For the text-containing cell, return its midpoint in [x, y] coordinate format. 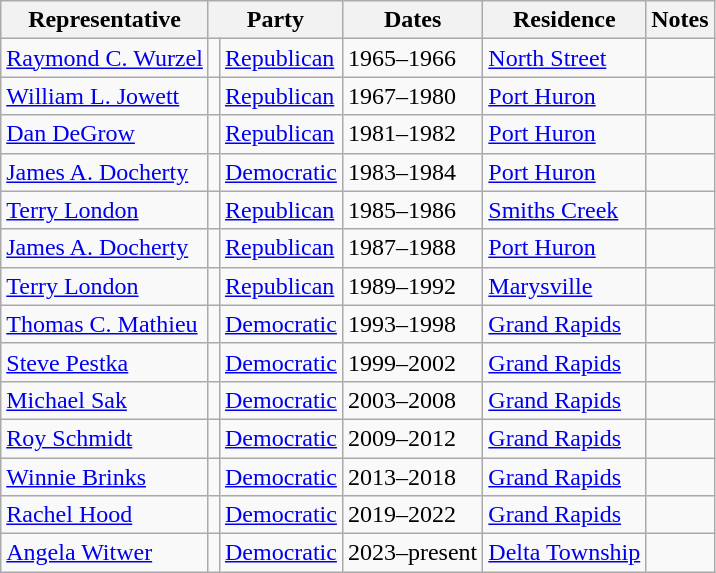
Angela Witwer [105, 553]
2003–2008 [412, 400]
Winnie Brinks [105, 477]
Thomas C. Mathieu [105, 324]
Delta Township [564, 553]
Rachel Hood [105, 515]
North Street [564, 58]
1993–1998 [412, 324]
2023–present [412, 553]
2013–2018 [412, 477]
Dates [412, 20]
Party [275, 20]
Marysville [564, 286]
1987–1988 [412, 248]
1983–1984 [412, 172]
1985–1986 [412, 210]
William L. Jowett [105, 96]
Representative [105, 20]
1967–1980 [412, 96]
1965–1966 [412, 58]
Notes [680, 20]
Residence [564, 20]
Smiths Creek [564, 210]
Michael Sak [105, 400]
1989–1992 [412, 286]
Roy Schmidt [105, 438]
1981–1982 [412, 134]
2009–2012 [412, 438]
2019–2022 [412, 515]
Raymond C. Wurzel [105, 58]
Steve Pestka [105, 362]
Dan DeGrow [105, 134]
1999–2002 [412, 362]
